Determine the [X, Y] coordinate at the center of the cell enclosing the given text.  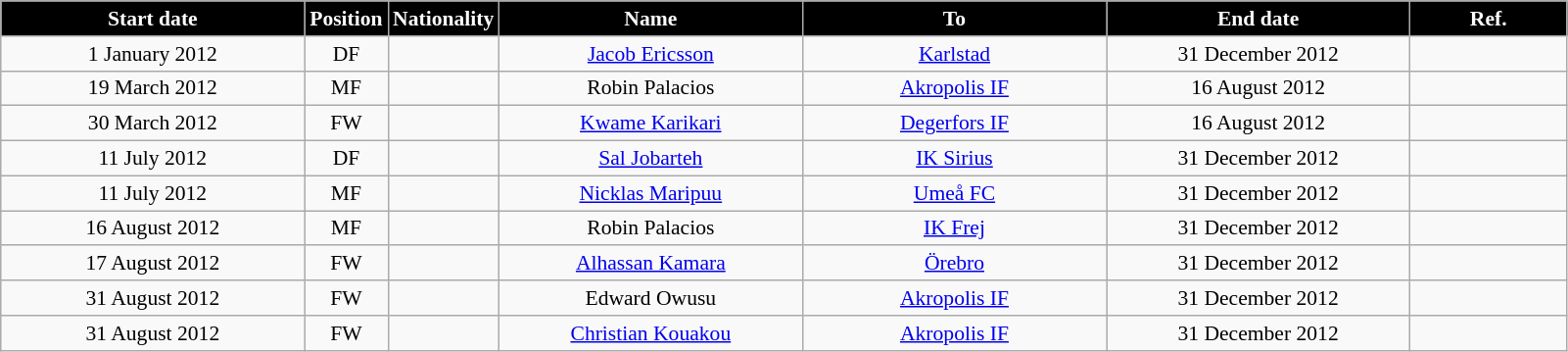
IK Sirius [954, 159]
Umeå FC [954, 193]
Position [347, 19]
IK Frej [954, 228]
Örebro [954, 264]
1 January 2012 [153, 54]
19 March 2012 [153, 88]
Kwame Karikari [650, 124]
Christian Kouakou [650, 333]
Nicklas Maripuu [650, 193]
Karlstad [954, 54]
To [954, 19]
Ref. [1489, 19]
30 March 2012 [153, 124]
17 August 2012 [153, 264]
Alhassan Kamara [650, 264]
Degerfors IF [954, 124]
Sal Jobarteh [650, 159]
End date [1259, 19]
Edward Owusu [650, 298]
Name [650, 19]
Nationality [443, 19]
Jacob Ericsson [650, 54]
Start date [153, 19]
